Find where the given text appears and provide that cell's center as [X, Y] coordinate. 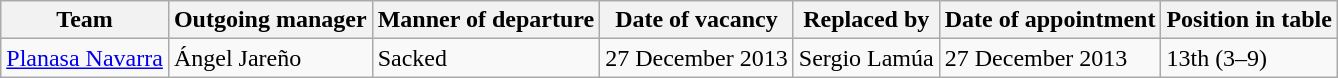
Date of vacancy [697, 20]
Sergio Lamúa [866, 58]
Sacked [486, 58]
Outgoing manager [270, 20]
Manner of departure [486, 20]
Replaced by [866, 20]
Planasa Navarra [85, 58]
Ángel Jareño [270, 58]
Date of appointment [1050, 20]
Team [85, 20]
13th (3–9) [1249, 58]
Position in table [1249, 20]
